Extract the (X, Y) coordinate from the center of the cell holding the provided text.  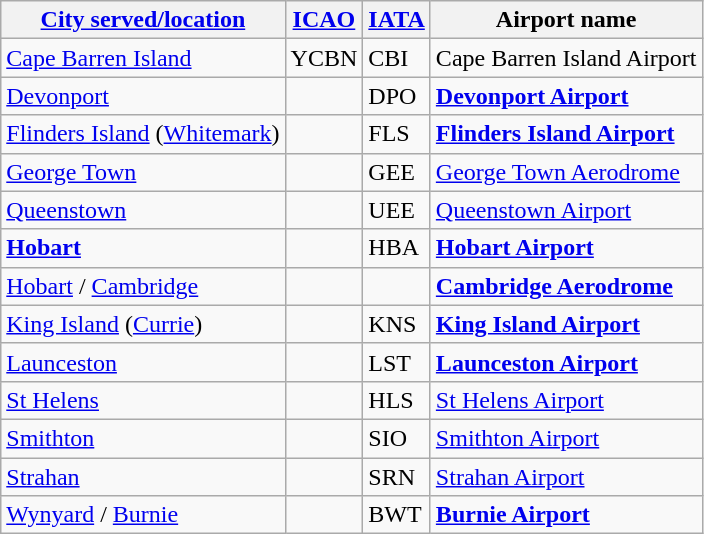
YCBN (324, 58)
Cape Barren Island Airport (566, 58)
LST (397, 362)
GEE (397, 172)
St Helens (143, 400)
Flinders Island Airport (566, 134)
George Town Aerodrome (566, 172)
St Helens Airport (566, 400)
IATA (397, 20)
KNS (397, 324)
HBA (397, 248)
Smithton (143, 438)
ICAO (324, 20)
Queenstown Airport (566, 210)
Smithton Airport (566, 438)
SIO (397, 438)
King Island Airport (566, 324)
DPO (397, 96)
Hobart (143, 248)
Strahan Airport (566, 477)
Wynyard / Burnie (143, 515)
UEE (397, 210)
Strahan (143, 477)
Flinders Island (Whitemark) (143, 134)
Cape Barren Island (143, 58)
Hobart Airport (566, 248)
Queenstown (143, 210)
Launceston (143, 362)
FLS (397, 134)
Cambridge Aerodrome (566, 286)
SRN (397, 477)
Launceston Airport (566, 362)
Hobart / Cambridge (143, 286)
CBI (397, 58)
Airport name (566, 20)
Burnie Airport (566, 515)
Devonport (143, 96)
George Town (143, 172)
BWT (397, 515)
Devonport Airport (566, 96)
HLS (397, 400)
City served/location (143, 20)
King Island (Currie) (143, 324)
